Locate the cell with the specified text and output its (x, y) center coordinate. 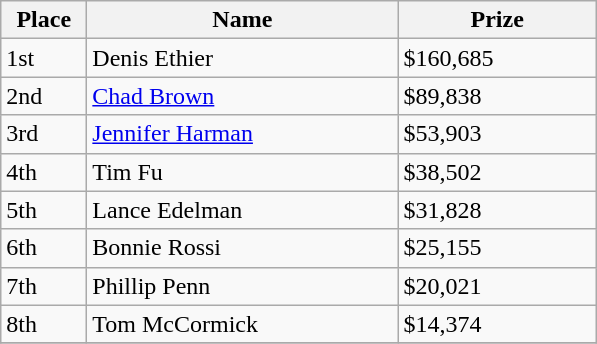
$38,502 (498, 172)
Prize (498, 20)
2nd (44, 96)
5th (44, 210)
$20,021 (498, 286)
Name (242, 20)
Lance Edelman (242, 210)
Tom McCormick (242, 324)
3rd (44, 134)
$31,828 (498, 210)
$89,838 (498, 96)
Chad Brown (242, 96)
$160,685 (498, 58)
$14,374 (498, 324)
4th (44, 172)
Jennifer Harman (242, 134)
Place (44, 20)
6th (44, 248)
1st (44, 58)
$53,903 (498, 134)
Bonnie Rossi (242, 248)
7th (44, 286)
Denis Ethier (242, 58)
Tim Fu (242, 172)
Phillip Penn (242, 286)
8th (44, 324)
$25,155 (498, 248)
